Capture the cell that displays the provided text and extract its (x, y) central coordinate. 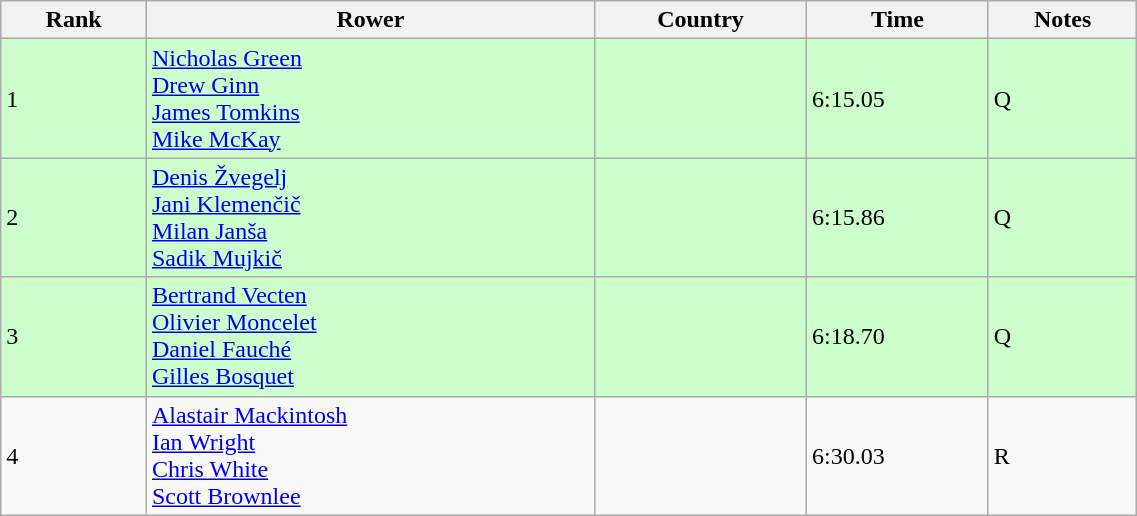
4 (74, 456)
Notes (1062, 20)
Rower (370, 20)
Country (700, 20)
Bertrand VectenOlivier MonceletDaniel FauchéGilles Bosquet (370, 336)
Time (898, 20)
6:15.05 (898, 98)
3 (74, 336)
Nicholas GreenDrew GinnJames TomkinsMike McKay (370, 98)
Alastair MackintoshIan WrightChris WhiteScott Brownlee (370, 456)
6:30.03 (898, 456)
Denis ŽvegeljJani KlemenčičMilan JanšaSadik Mujkič (370, 218)
Rank (74, 20)
6:15.86 (898, 218)
R (1062, 456)
2 (74, 218)
1 (74, 98)
6:18.70 (898, 336)
